Scan for the cell matching the given text and deliver its (X, Y) coordinate at center. 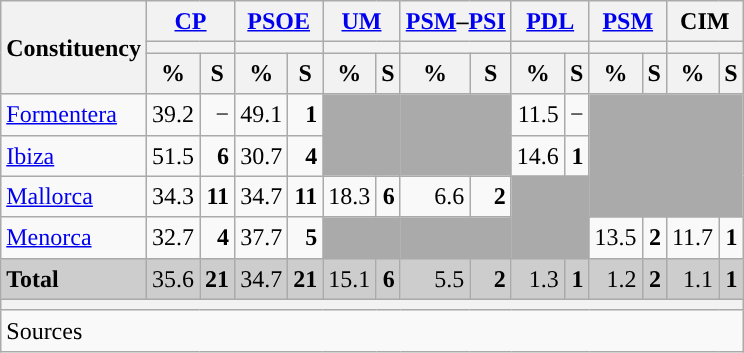
UM (362, 22)
PSM (628, 22)
PDL (550, 22)
5.5 (435, 278)
1.1 (692, 278)
PSM–PSI (456, 22)
1.3 (538, 278)
34.3 (172, 196)
49.1 (262, 114)
39.2 (172, 114)
CIM (704, 22)
15.1 (350, 278)
30.7 (262, 156)
11.5 (538, 114)
Menorca (74, 238)
11.7 (692, 238)
35.6 (172, 278)
37.7 (262, 238)
6.6 (435, 196)
Sources (372, 330)
5 (306, 238)
18.3 (350, 196)
Mallorca (74, 196)
51.5 (172, 156)
Ibiza (74, 156)
14.6 (538, 156)
PSOE (279, 22)
CP (190, 22)
13.5 (616, 238)
Formentera (74, 114)
32.7 (172, 238)
Constituency (74, 48)
1.2 (616, 278)
Total (74, 278)
